Determine the [x, y] coordinate at the center of the cell enclosing the given text.  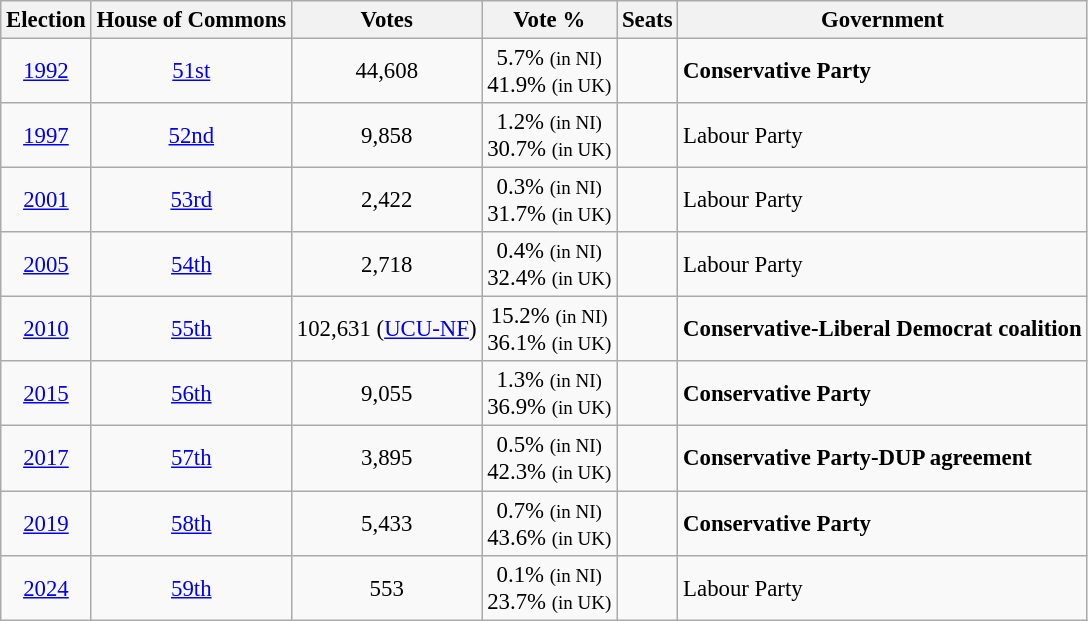
44,608 [387, 72]
2,422 [387, 200]
56th [191, 394]
0.5% (in NI)42.3% (in UK) [550, 458]
1.3% (in NI)36.9% (in UK) [550, 394]
2024 [46, 588]
54th [191, 264]
Votes [387, 20]
55th [191, 330]
Conservative-Liberal Democrat coalition [882, 330]
2001 [46, 200]
2019 [46, 524]
0.4% (in NI)32.4% (in UK) [550, 264]
52nd [191, 136]
1997 [46, 136]
59th [191, 588]
House of Commons [191, 20]
9,055 [387, 394]
3,895 [387, 458]
2,718 [387, 264]
2015 [46, 394]
9,858 [387, 136]
0.1% (in NI)23.7% (in UK) [550, 588]
51st [191, 72]
Government [882, 20]
15.2% (in NI)36.1% (in UK) [550, 330]
5.7% (in NI)41.9% (in UK) [550, 72]
1.2% (in NI)30.7% (in UK) [550, 136]
Vote % [550, 20]
Conservative Party-DUP agreement [882, 458]
53rd [191, 200]
58th [191, 524]
Seats [648, 20]
553 [387, 588]
57th [191, 458]
Election [46, 20]
2017 [46, 458]
0.3% (in NI)31.7% (in UK) [550, 200]
102,631 (UCU-NF) [387, 330]
2010 [46, 330]
1992 [46, 72]
2005 [46, 264]
5,433 [387, 524]
0.7% (in NI)43.6% (in UK) [550, 524]
